Determine the [x, y] coordinate at the center of the cell enclosing the given text.  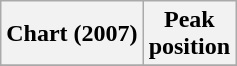
Chart (2007) [72, 34]
Peakposition [189, 34]
